Capture the cell that displays the provided text and extract its [x, y] central coordinate. 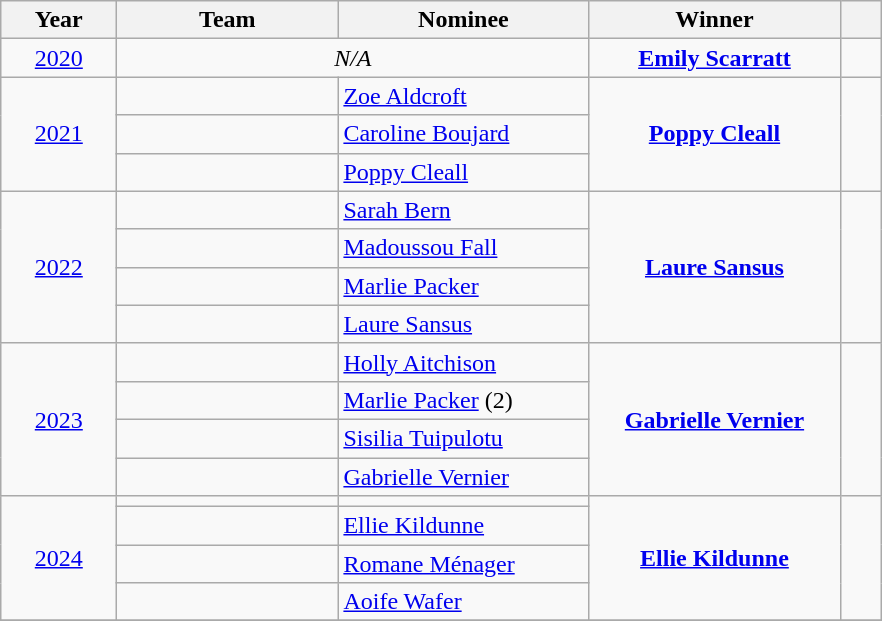
Zoe Aldcroft [464, 96]
Aoife Wafer [464, 602]
2021 [59, 134]
N/A [353, 58]
2022 [59, 267]
Year [59, 20]
2020 [59, 58]
Winner [714, 20]
Team [228, 20]
Sisilia Tuipulotu [464, 438]
Madoussou Fall [464, 248]
2024 [59, 558]
Caroline Boujard [464, 134]
Marlie Packer (2) [464, 400]
2023 [59, 419]
Sarah Bern [464, 210]
Marlie Packer [464, 286]
Romane Ménager [464, 564]
Emily Scarratt [714, 58]
Holly Aitchison [464, 362]
Nominee [464, 20]
